Capture the cell that displays the provided text and extract its (X, Y) central coordinate. 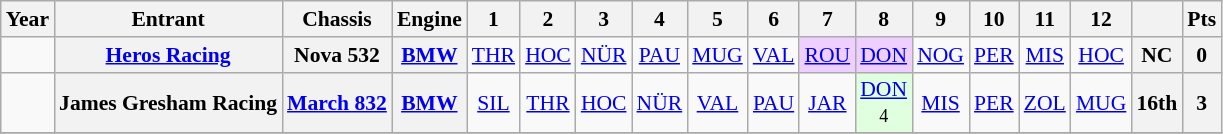
ROU (827, 55)
NC (1156, 55)
NOG (940, 55)
10 (994, 19)
6 (774, 19)
James Gresham Racing (168, 102)
Nova 532 (337, 55)
JAR (827, 102)
9 (940, 19)
Entrant (168, 19)
4 (660, 19)
16th (1156, 102)
Heros Racing (168, 55)
1 (494, 19)
11 (1045, 19)
ZOL (1045, 102)
DON (884, 55)
Pts (1202, 19)
5 (718, 19)
Year (28, 19)
Chassis (337, 19)
0 (1202, 55)
7 (827, 19)
Engine (430, 19)
12 (1102, 19)
March 832 (337, 102)
SIL (494, 102)
8 (884, 19)
DON4 (884, 102)
2 (548, 19)
